Capture the cell that displays the provided text and extract its (X, Y) central coordinate. 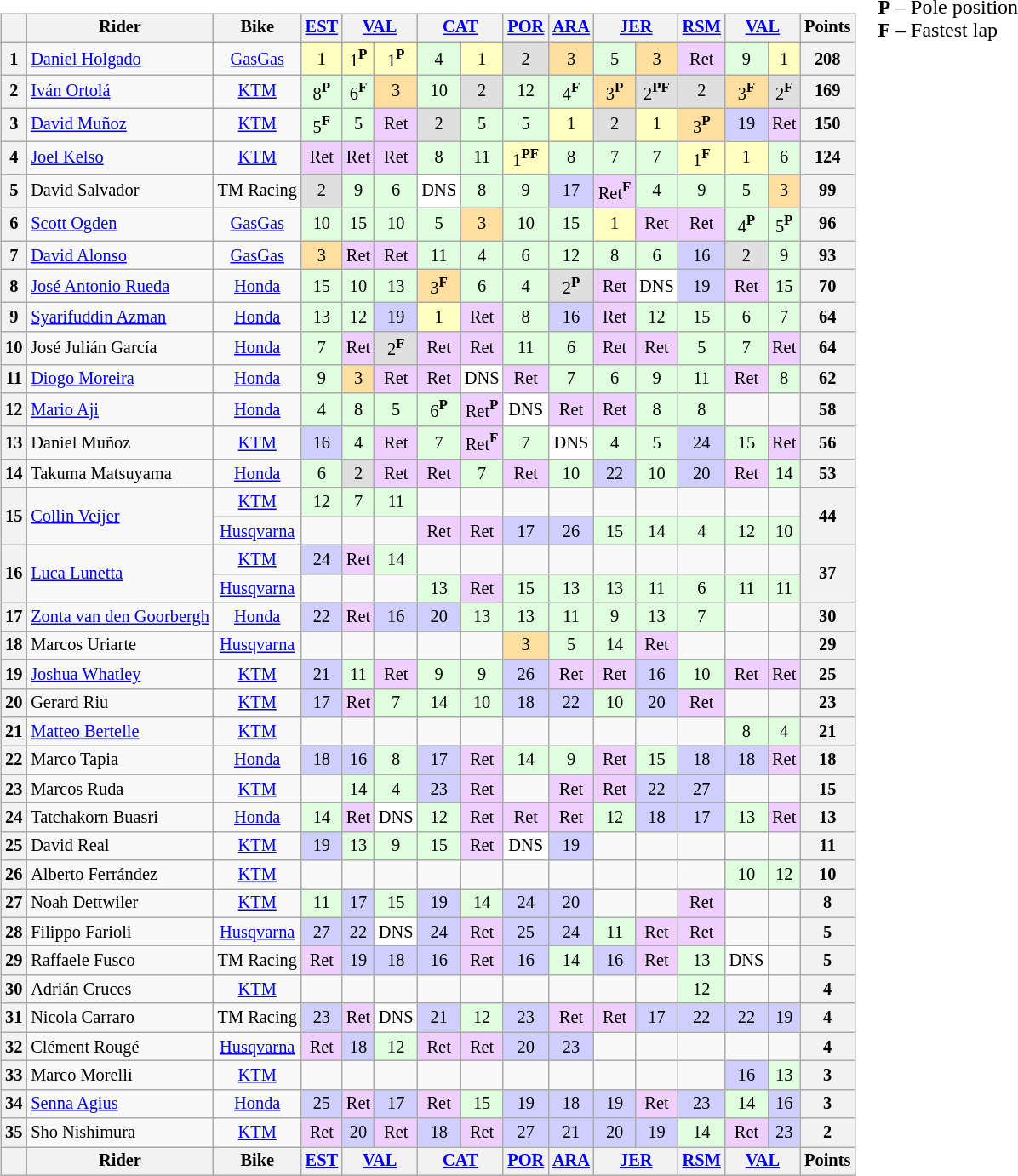
Joshua Whatley (119, 674)
Sho Nishimura (119, 1133)
4P (746, 225)
208 (827, 58)
169 (827, 92)
99 (827, 191)
6F (358, 92)
Marcos Uriarte (119, 646)
70 (827, 286)
8P (322, 92)
Alberto Ferrández (119, 875)
5F (322, 124)
2P (571, 286)
Clément Rougé (119, 1047)
Collin Veijer (119, 516)
56 (827, 442)
58 (827, 410)
31 (14, 1018)
Adrián Cruces (119, 990)
34 (14, 1104)
150 (827, 124)
Scott Ogden (119, 225)
37 (827, 574)
David Salvador (119, 191)
Daniel Holgado (119, 58)
1PF (526, 158)
Raffaele Fusco (119, 961)
Senna Agius (119, 1104)
RetP (482, 410)
Marco Morelli (119, 1076)
5P (784, 225)
José Antonio Rueda (119, 286)
Marcos Ruda (119, 789)
Takuma Matsuyama (119, 474)
David Muñoz (119, 124)
32 (14, 1047)
6P (438, 410)
Nicola Carraro (119, 1018)
33 (14, 1076)
Luca Lunetta (119, 574)
2PF (656, 92)
Marco Tapia (119, 760)
Zonta van den Goorbergh (119, 617)
David Alonso (119, 255)
4F (571, 92)
Daniel Muñoz (119, 442)
José Julián García (119, 347)
124 (827, 158)
Filippo Farioli (119, 932)
93 (827, 255)
Gerard Riu (119, 703)
David Real (119, 846)
Joel Kelso (119, 158)
1F (701, 158)
53 (827, 474)
Diogo Moreira (119, 379)
Iván Ortolá (119, 92)
35 (14, 1133)
Mario Aji (119, 410)
Tatchakorn Buasri (119, 818)
Matteo Bertelle (119, 732)
96 (827, 225)
Syarifuddin Azman (119, 317)
28 (14, 932)
Noah Dettwiler (119, 904)
44 (827, 516)
62 (827, 379)
